Determine the [X, Y] coordinate at the center of the cell enclosing the given text.  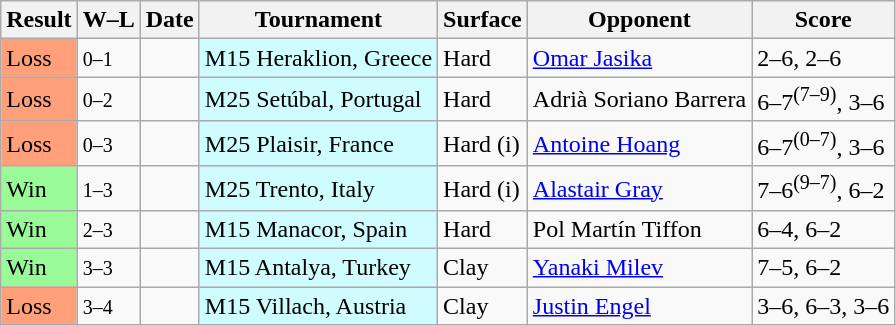
M25 Plaisir, France [318, 144]
3–6, 6–3, 3–6 [824, 306]
1–3 [108, 188]
M15 Heraklion, Greece [318, 58]
3–4 [108, 306]
7–5, 6–2 [824, 268]
Alastair Gray [639, 188]
Date [170, 20]
Tournament [318, 20]
0–1 [108, 58]
Opponent [639, 20]
W–L [108, 20]
M25 Setúbal, Portugal [318, 100]
6–4, 6–2 [824, 230]
3–3 [108, 268]
Justin Engel [639, 306]
M15 Villach, Austria [318, 306]
Antoine Hoang [639, 144]
Surface [483, 20]
6–7(7–9), 3–6 [824, 100]
M15 Antalya, Turkey [318, 268]
Yanaki Milev [639, 268]
0–2 [108, 100]
M25 Trento, Italy [318, 188]
Result [39, 20]
2–3 [108, 230]
M15 Manacor, Spain [318, 230]
2–6, 2–6 [824, 58]
Pol Martín Tiffon [639, 230]
6–7(0–7), 3–6 [824, 144]
7–6(9–7), 6–2 [824, 188]
Score [824, 20]
Omar Jasika [639, 58]
0–3 [108, 144]
Adrià Soriano Barrera [639, 100]
